Return the (X, Y) coordinate for the center point of the cell that contains the specified text.  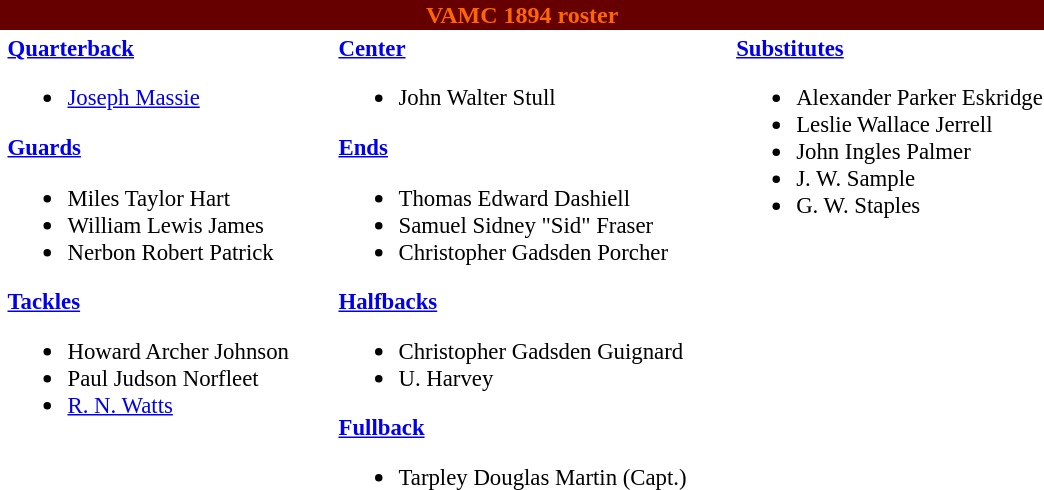
VAMC 1894 roster (522, 15)
